Pinpoint the cell where the given text exists, returning its (X, Y) midpoint coordinate. 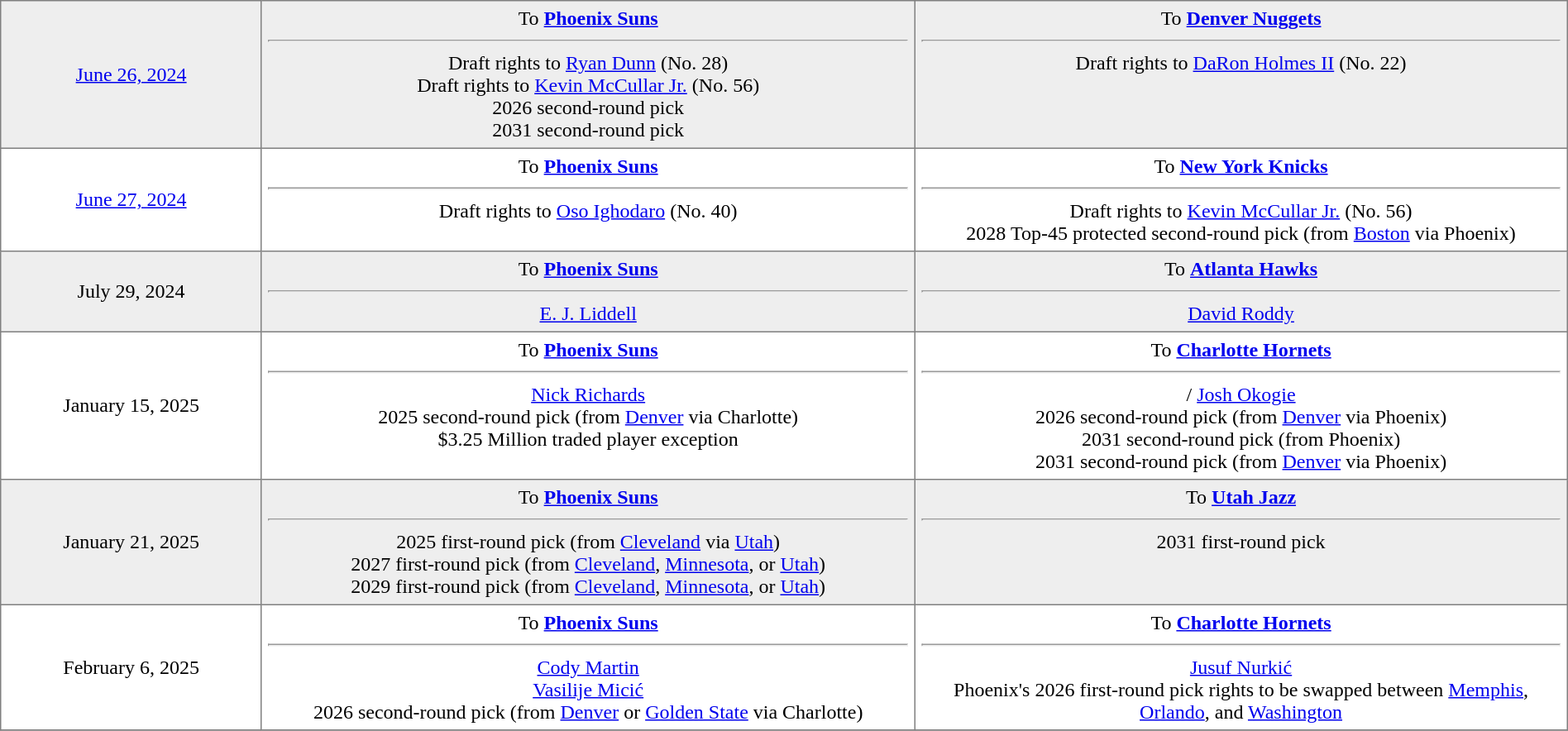
February 6, 2025 (131, 667)
July 29, 2024 (131, 292)
To Phoenix SunsDraft rights to Oso Ighodaro (No. 40) (587, 199)
June 26, 2024 (131, 74)
To Phoenix Suns Cody Martin Vasilije Micić2026 second-round pick (from Denver or Golden State via Charlotte) (587, 667)
To Denver NuggetsDraft rights to DaRon Holmes II (No. 22) (1241, 74)
To Atlanta Hawks David Roddy (1241, 292)
January 21, 2025 (131, 542)
To Phoenix Suns Nick Richards2025 second-round pick (from Denver via Charlotte)$3.25 Million traded player exception (587, 405)
To New York KnicksDraft rights to Kevin McCullar Jr. (No. 56)2028 Top-45 protected second-round pick (from Boston via Phoenix) (1241, 199)
June 27, 2024 (131, 199)
To Phoenix Suns E. J. Liddell (587, 292)
To Phoenix SunsDraft rights to Ryan Dunn (No. 28)Draft rights to Kevin McCullar Jr. (No. 56)2026 second-round pick2031 second-round pick (587, 74)
To Utah Jazz2031 first-round pick (1241, 542)
January 15, 2025 (131, 405)
To Charlotte Hornets Jusuf NurkićPhoenix's 2026 first-round pick rights to be swapped between Memphis, Orlando, and Washington (1241, 667)
